Scan for the cell matching the given text and deliver its [X, Y] coordinate at center. 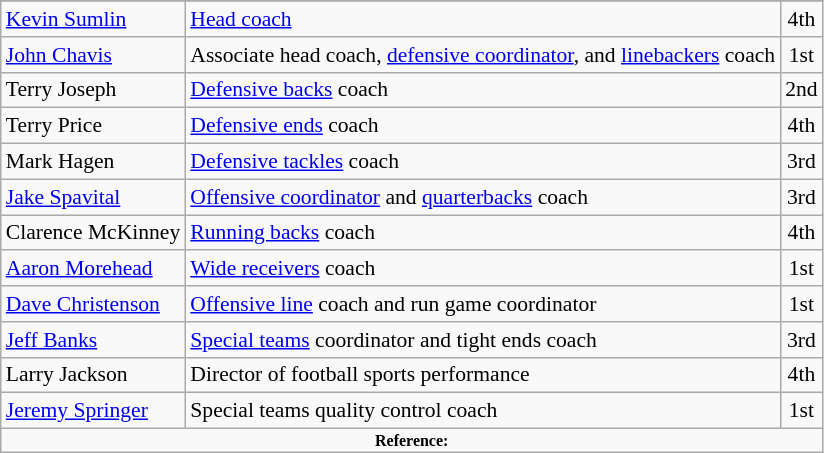
Director of football sports performance [482, 375]
Special teams quality control coach [482, 411]
Defensive ends coach [482, 126]
Terry Joseph [94, 90]
Defensive backs coach [482, 90]
Running backs coach [482, 233]
Clarence McKinney [94, 233]
Jake Spavital [94, 197]
Defensive tackles coach [482, 162]
2nd [802, 90]
John Chavis [94, 55]
Reference: [412, 441]
Dave Christenson [94, 304]
Terry Price [94, 126]
Jeremy Springer [94, 411]
Associate head coach, defensive coordinator, and linebackers coach [482, 55]
Offensive coordinator and quarterbacks coach [482, 197]
Larry Jackson [94, 375]
Special teams coordinator and tight ends coach [482, 340]
Jeff Banks [94, 340]
Wide receivers coach [482, 269]
Kevin Sumlin [94, 19]
Aaron Morehead [94, 269]
Offensive line coach and run game coordinator [482, 304]
Mark Hagen [94, 162]
Head coach [482, 19]
